Return the (X, Y) coordinate for the center point of the cell that contains the specified text.  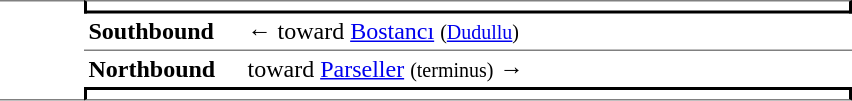
← toward Bostancı (Dudullu) (548, 33)
Northbound (164, 69)
toward Parseller (terminus) → (548, 69)
Southbound (164, 33)
